For the text-containing cell, return its midpoint in (x, y) coordinate format. 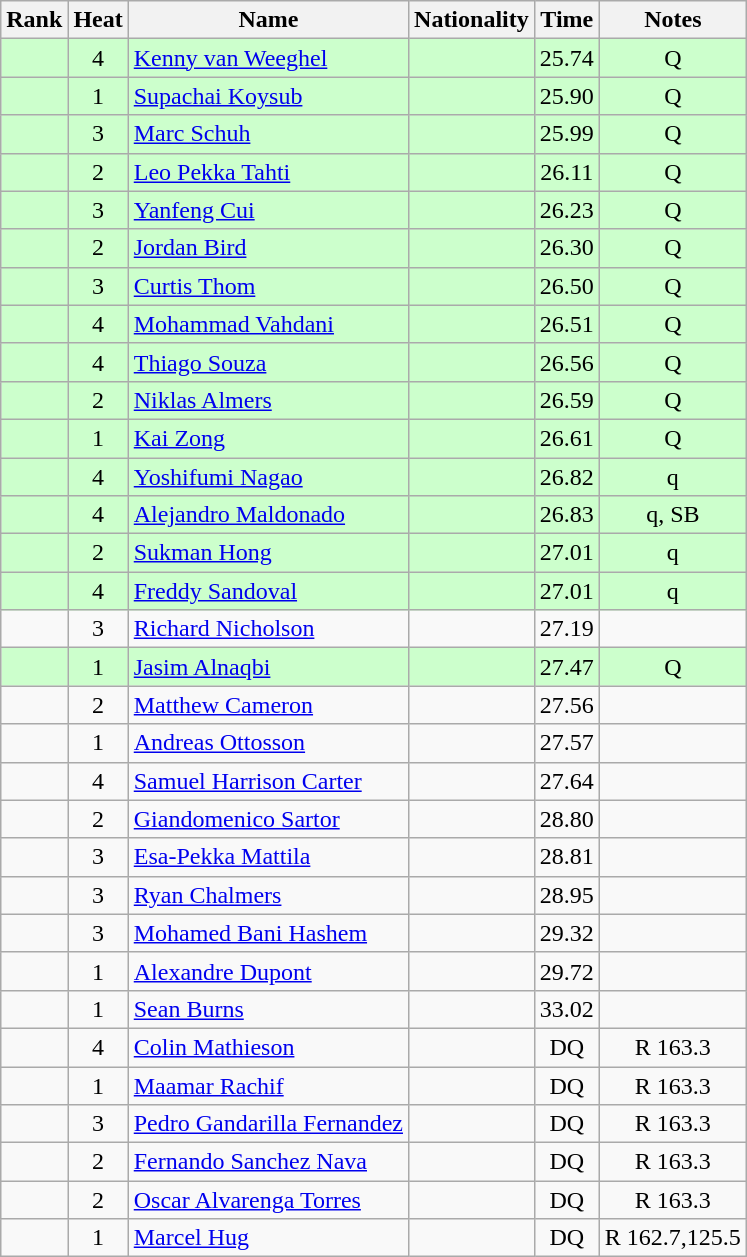
25.74 (566, 58)
Fernando Sanchez Nava (268, 1162)
Alejandro Maldonado (268, 515)
Name (268, 20)
Jasim Alnaqbi (268, 667)
Curtis Thom (268, 286)
Ryan Chalmers (268, 895)
26.51 (566, 324)
Yoshifumi Nagao (268, 477)
27.56 (566, 705)
26.30 (566, 248)
Alexandre Dupont (268, 971)
Esa-Pekka Mattila (268, 857)
Marcel Hug (268, 1238)
26.50 (566, 286)
Sukman Hong (268, 553)
Heat (98, 20)
25.90 (566, 96)
26.56 (566, 362)
27.47 (566, 667)
25.99 (566, 134)
27.57 (566, 743)
Richard Nicholson (268, 629)
Matthew Cameron (268, 705)
Marc Schuh (268, 134)
Andreas Ottosson (268, 743)
Yanfeng Cui (268, 210)
Pedro Gandarilla Fernandez (268, 1124)
26.61 (566, 438)
Sean Burns (268, 1009)
Kenny van Weeghel (268, 58)
Colin Mathieson (268, 1047)
29.32 (566, 933)
Thiago Souza (268, 362)
28.95 (566, 895)
Kai Zong (268, 438)
Rank (34, 20)
26.82 (566, 477)
26.11 (566, 172)
28.81 (566, 857)
27.19 (566, 629)
Supachai Koysub (268, 96)
29.72 (566, 971)
Time (566, 20)
Notes (672, 20)
26.83 (566, 515)
26.23 (566, 210)
Giandomenico Sartor (268, 819)
27.64 (566, 781)
Leo Pekka Tahti (268, 172)
Mohammad Vahdani (268, 324)
Niklas Almers (268, 400)
Mohamed Bani Hashem (268, 933)
R 162.7,125.5 (672, 1238)
Jordan Bird (268, 248)
Nationality (472, 20)
28.80 (566, 819)
Freddy Sandoval (268, 591)
Oscar Alvarenga Torres (268, 1200)
26.59 (566, 400)
33.02 (566, 1009)
Maamar Rachif (268, 1085)
q, SB (672, 515)
Samuel Harrison Carter (268, 781)
